Detect which cell encompasses the target text, then output its [X, Y] center coordinate. 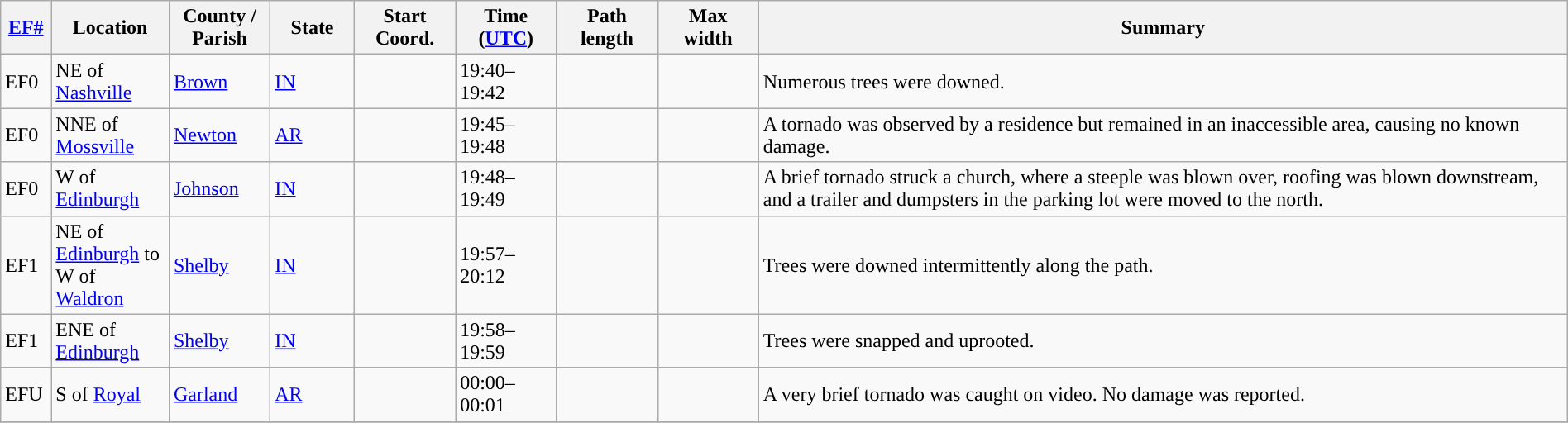
Location [111, 28]
ENE of Edinburgh [111, 340]
Trees were downed intermittently along the path. [1163, 264]
A very brief tornado was caught on video. No damage was reported. [1163, 395]
S of Royal [111, 395]
19:58–19:59 [506, 340]
Path length [607, 28]
Brown [219, 81]
W of Edinburgh [111, 188]
Newton [219, 135]
County / Parish [219, 28]
19:57–20:12 [506, 264]
00:00–00:01 [506, 395]
A tornado was observed by a residence but remained in an inaccessible area, causing no known damage. [1163, 135]
Johnson [219, 188]
Garland [219, 395]
Start Coord. [404, 28]
Time (UTC) [506, 28]
EF# [26, 28]
NE of Edinburgh to W of Waldron [111, 264]
NNE of Mossville [111, 135]
Summary [1163, 28]
Numerous trees were downed. [1163, 81]
NE of Nashville [111, 81]
19:48–19:49 [506, 188]
19:45–19:48 [506, 135]
Trees were snapped and uprooted. [1163, 340]
19:40–19:42 [506, 81]
Max width [708, 28]
EFU [26, 395]
State [313, 28]
